Pinpoint the cell where the given text exists, returning its [x, y] midpoint coordinate. 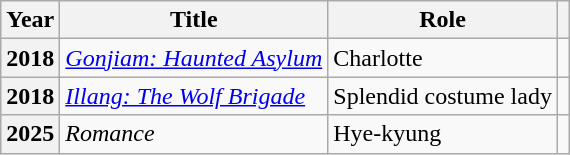
Illang: The Wolf Brigade [194, 96]
Role [443, 20]
Charlotte [443, 58]
Gonjiam: Haunted Asylum [194, 58]
2025 [30, 134]
Splendid costume lady [443, 96]
Year [30, 20]
Hye-kyung [443, 134]
Title [194, 20]
Romance [194, 134]
